Return [X, Y] of the center of cell containing provided text 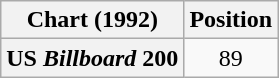
Position [231, 20]
89 [231, 58]
US Billboard 200 [92, 58]
Chart (1992) [92, 20]
